Extract the (X, Y) coordinate from the center of the cell holding the provided text.  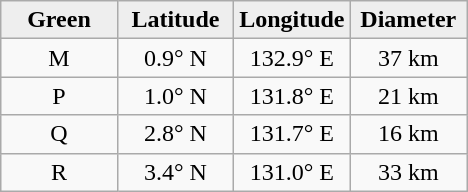
2.8° N (175, 134)
Q (59, 134)
R (59, 172)
Green (59, 20)
1.0° N (175, 96)
132.9° E (292, 58)
M (59, 58)
Latitude (175, 20)
Longitude (292, 20)
0.9° N (175, 58)
Diameter (408, 20)
P (59, 96)
33 km (408, 172)
37 km (408, 58)
131.0° E (292, 172)
131.7° E (292, 134)
3.4° N (175, 172)
21 km (408, 96)
16 km (408, 134)
131.8° E (292, 96)
